Search for the cell housing the specified text and yield its (X, Y) center coordinate. 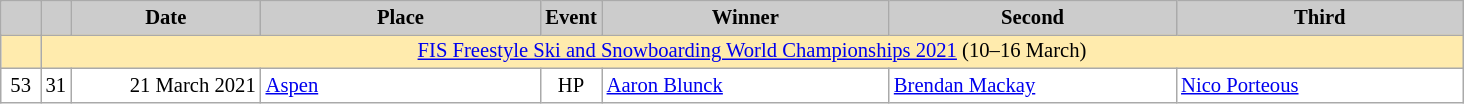
Date (166, 17)
Brendan Mackay (1032, 85)
Nico Porteous (1320, 85)
Place (401, 17)
Aaron Blunck (746, 85)
Winner (746, 17)
Third (1320, 17)
53 (21, 85)
Second (1032, 17)
Event (570, 17)
31 (55, 85)
Aspen (401, 85)
FIS Freestyle Ski and Snowboarding World Championships 2021 (10–16 March) (752, 51)
HP (570, 85)
21 March 2021 (166, 85)
